For the text-containing cell, return its midpoint in [x, y] coordinate format. 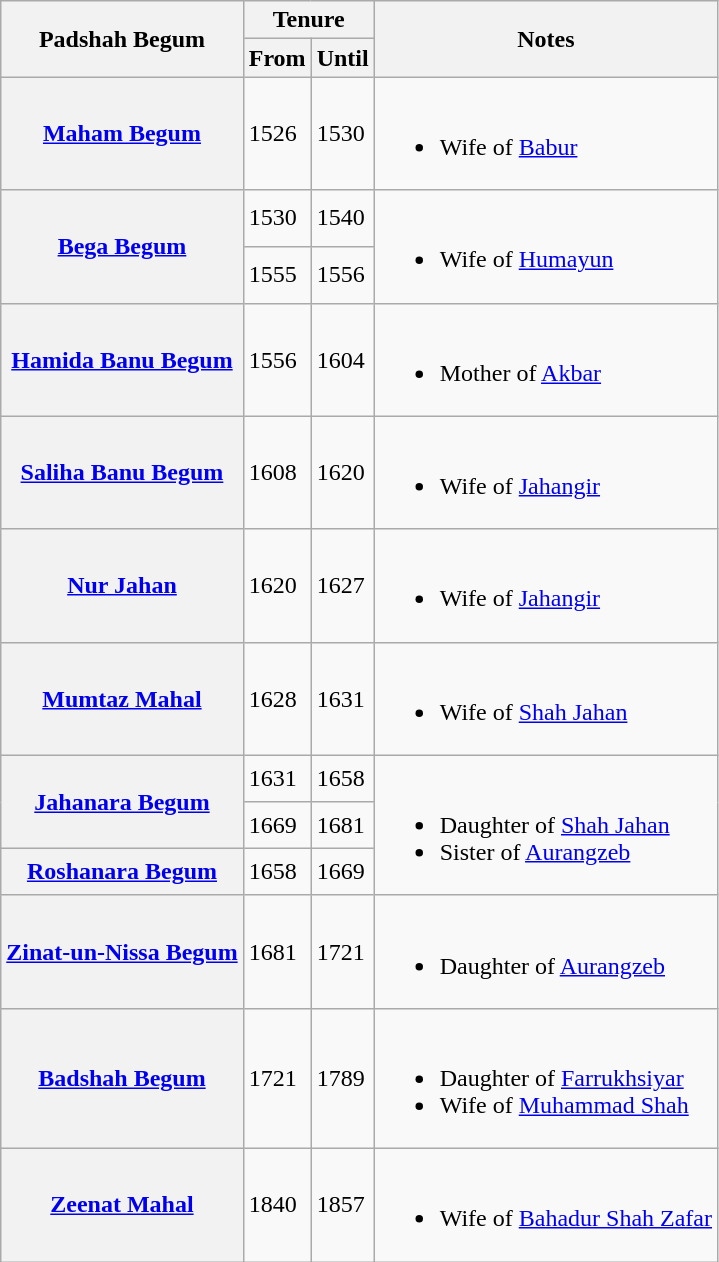
Bega Begum [122, 246]
Notes [546, 39]
Hamida Banu Begum [122, 360]
1627 [342, 586]
1789 [342, 1078]
Wife of Babur [546, 134]
Daughter of Shah JahanSister of Aurangzeb [546, 825]
Wife of Humayun [546, 246]
Daughter of Aurangzeb [546, 952]
1604 [342, 360]
Until [342, 58]
1608 [277, 472]
From [277, 58]
1540 [342, 218]
Zeenat Mahal [122, 1204]
1628 [277, 698]
Zinat-un-Nissa Begum [122, 952]
Daughter of FarrukhsiyarWife of Muhammad Shah [546, 1078]
1857 [342, 1204]
Wife of Bahadur Shah Zafar [546, 1204]
1555 [277, 274]
Padshah Begum [122, 39]
Mother of Akbar [546, 360]
Maham Begum [122, 134]
Wife of Shah Jahan [546, 698]
Nur Jahan [122, 586]
Roshanara Begum [122, 872]
Tenure [308, 20]
Saliha Banu Begum [122, 472]
Jahanara Begum [122, 802]
Badshah Begum [122, 1078]
1526 [277, 134]
Mumtaz Mahal [122, 698]
1840 [277, 1204]
